Capture the cell that displays the provided text and extract its [x, y] central coordinate. 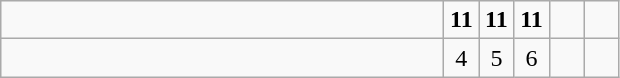
6 [532, 58]
4 [462, 58]
5 [496, 58]
